Determine the (X, Y) coordinate at the center of the cell enclosing the given text.  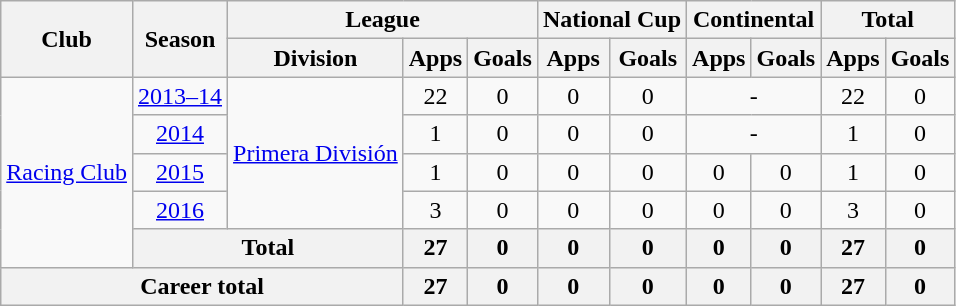
Racing Club (67, 172)
National Cup (612, 20)
2016 (180, 210)
Continental (754, 20)
League (383, 20)
Season (180, 39)
Division (316, 58)
2015 (180, 172)
Primera División (316, 153)
Club (67, 39)
2013–14 (180, 96)
2014 (180, 134)
Career total (202, 286)
